Capture the cell that displays the provided text and extract its (X, Y) central coordinate. 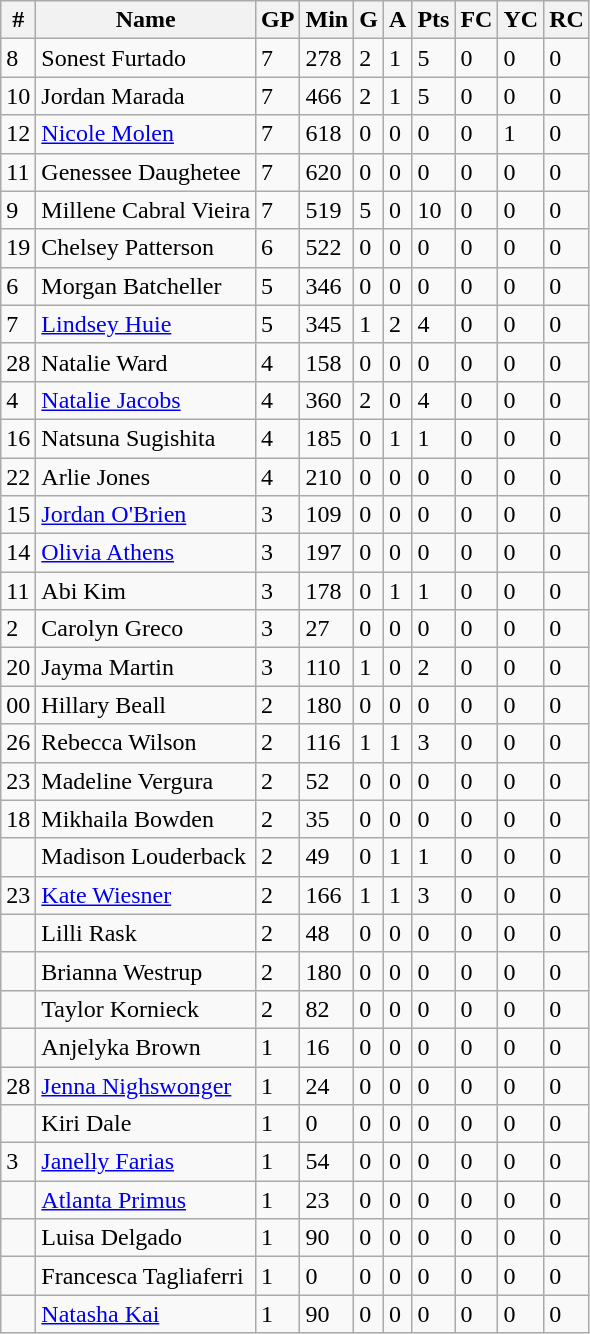
Min (327, 20)
360 (327, 400)
345 (327, 324)
24 (327, 1085)
Jordan Marada (146, 96)
109 (327, 515)
Lindsey Huie (146, 324)
19 (18, 248)
Arlie Jones (146, 477)
185 (327, 438)
RC (567, 20)
Name (146, 20)
346 (327, 286)
618 (327, 134)
Pts (434, 20)
YC (521, 20)
Natalie Ward (146, 362)
Millene Cabral Vieira (146, 210)
Taylor Kornieck (146, 1009)
197 (327, 553)
Janelly Farias (146, 1162)
Natsuna Sugishita (146, 438)
49 (327, 857)
Genessee Daughetee (146, 172)
Natasha Kai (146, 1314)
Sonest Furtado (146, 58)
22 (18, 477)
9 (18, 210)
110 (327, 667)
Rebecca Wilson (146, 743)
Luisa Delgado (146, 1238)
FC (476, 20)
54 (327, 1162)
00 (18, 705)
278 (327, 58)
Abi Kim (146, 591)
Francesca Tagliaferri (146, 1276)
158 (327, 362)
GP (278, 20)
12 (18, 134)
Atlanta Primus (146, 1200)
Kiri Dale (146, 1124)
8 (18, 58)
Natalie Jacobs (146, 400)
Brianna Westrup (146, 971)
# (18, 20)
18 (18, 819)
Madeline Vergura (146, 781)
466 (327, 96)
35 (327, 819)
26 (18, 743)
Chelsey Patterson (146, 248)
Olivia Athens (146, 553)
52 (327, 781)
15 (18, 515)
Madison Louderback (146, 857)
27 (327, 629)
Lilli Rask (146, 933)
Jenna Nighswonger (146, 1085)
48 (327, 933)
Hillary Beall (146, 705)
20 (18, 667)
Jordan O'Brien (146, 515)
Carolyn Greco (146, 629)
166 (327, 895)
Nicole Molen (146, 134)
Morgan Batcheller (146, 286)
82 (327, 1009)
A (397, 20)
210 (327, 477)
Kate Wiesner (146, 895)
519 (327, 210)
Anjelyka Brown (146, 1047)
620 (327, 172)
14 (18, 553)
178 (327, 591)
116 (327, 743)
G (369, 20)
Mikhaila Bowden (146, 819)
522 (327, 248)
Jayma Martin (146, 667)
